For the text-containing cell, return its midpoint in (x, y) coordinate format. 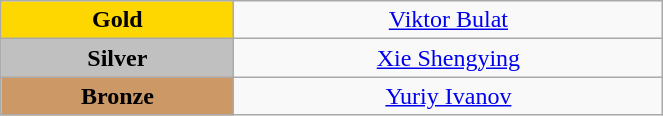
Silver (118, 58)
Viktor Bulat (448, 20)
Xie Shengying (448, 58)
Yuriy Ivanov (448, 96)
Bronze (118, 96)
Gold (118, 20)
